Detect which cell encompasses the target text, then output its [X, Y] center coordinate. 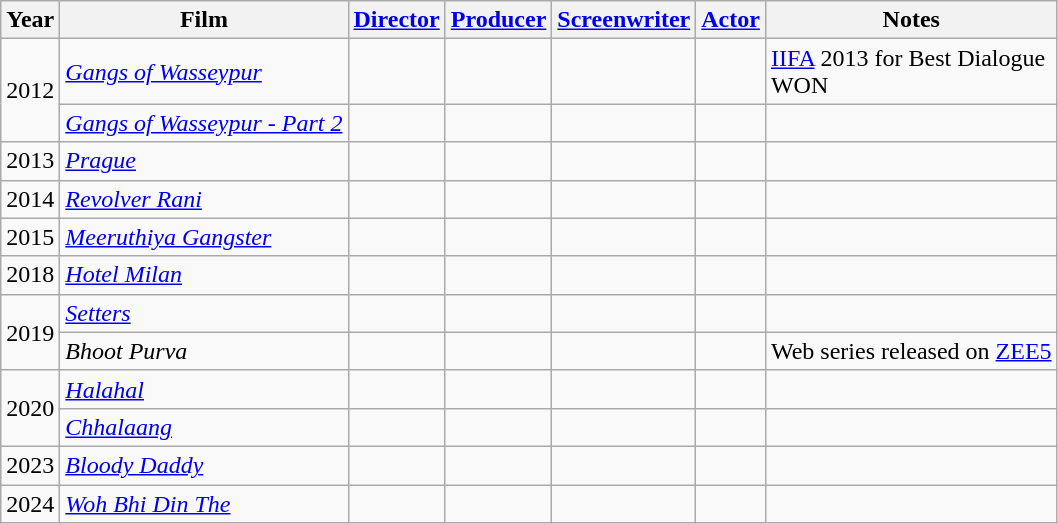
Chhalaang [204, 427]
Web series released on ZEE5 [911, 351]
Film [204, 20]
Gangs of Wasseypur - Part 2 [204, 123]
Hotel Milan [204, 275]
Screenwriter [624, 20]
2014 [30, 199]
Year [30, 20]
Producer [498, 20]
Bloody Daddy [204, 465]
Bhoot Purva [204, 351]
2024 [30, 503]
Woh Bhi Din The [204, 503]
Meeruthiya Gangster [204, 237]
2019 [30, 332]
2018 [30, 275]
Notes [911, 20]
Director [396, 20]
Prague [204, 161]
Gangs of Wasseypur [204, 72]
2012 [30, 90]
IIFA 2013 for Best DialogueWON [911, 72]
Halahal [204, 389]
2015 [30, 237]
Setters [204, 313]
2023 [30, 465]
2020 [30, 408]
2013 [30, 161]
Actor [731, 20]
Revolver Rani [204, 199]
